Return [x, y] of the center of cell containing provided text 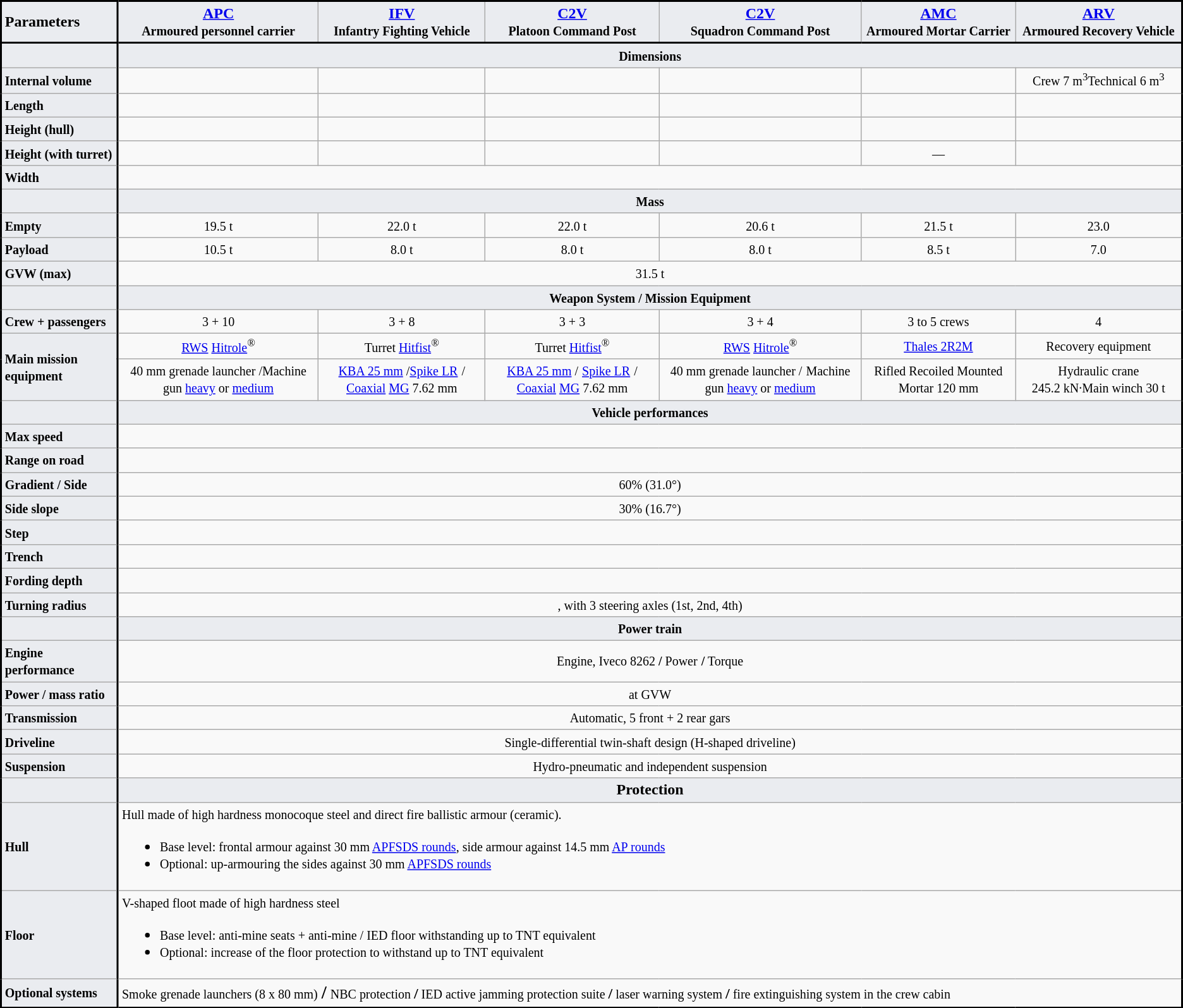
at GVW [650, 694]
Recovery equipment [1099, 346]
Dimensions [650, 56]
21.5 t [938, 225]
Internal volume [59, 80]
Max speed [59, 436]
Hydro-pneumatic and independent suspension [650, 766]
19.5 t [219, 225]
Height (hull) [59, 129]
Floor [59, 935]
IFVInfantry Fighting Vehicle [402, 23]
Transmission [59, 718]
Turning radius [59, 605]
Width [59, 177]
APCArmoured personnel carrier [219, 23]
Hydraulic crane 245.2 kN·Main winch 30 t [1099, 379]
, with 3 steering axles (1st, 2nd, 4th) [650, 605]
8.5 t [938, 249]
C2VPlatoon Command Post [573, 23]
3 + 3 [573, 322]
Engine performance [59, 661]
20.6 t [760, 225]
Rifled Recoiled Mounted Mortar 120 mm [938, 379]
60% (31.0°) [650, 484]
Length [59, 105]
Side slope [59, 508]
3 + 10 [219, 322]
Suspension [59, 766]
Main mission equipment [59, 367]
Trench [59, 556]
ARVArmoured Recovery Vehicle [1099, 23]
Thales 2R2M [938, 346]
KBA 25 mm /Spike LR / Coaxial MG 7.62 mm [402, 379]
3 + 8 [402, 322]
Power train [650, 629]
Range on road [59, 460]
Engine, Iveco 8262 / Power / Torque [650, 661]
7.0 [1099, 249]
Step [59, 532]
Fording depth [59, 580]
Crew + passengers [59, 322]
23.0 [1099, 225]
Hull [59, 846]
40 mm grenade launcher / Machine gun heavy or medium [760, 379]
Crew 7 m3Technical 6 m3 [1099, 80]
AMCArmoured Mortar Carrier [938, 23]
Payload [59, 249]
Weapon System / Mission Equipment [650, 298]
10.5 t [219, 249]
30% (16.7°) [650, 508]
Vehicle performances [650, 412]
Parameters [59, 23]
Optional systems [59, 993]
GVW (max) [59, 274]
KBA 25 mm / Spike LR / Coaxial MG 7.62 mm [573, 379]
31.5 t [650, 274]
C2VSquadron Command Post [760, 23]
— [938, 153]
Empty [59, 225]
3 + 4 [760, 322]
Automatic, 5 front + 2 rear gars [650, 718]
Height (with turret) [59, 153]
3 to 5 crews [938, 322]
4 [1099, 322]
Single-differential twin-shaft design (H-shaped driveline) [650, 742]
Gradient / Side [59, 484]
Power / mass ratio [59, 694]
Protection [650, 790]
40 mm grenade launcher /Machine gun heavy or medium [219, 379]
Driveline [59, 742]
Mass [650, 201]
